Return the [x, y] coordinate for the center point of the cell that contains the specified text.  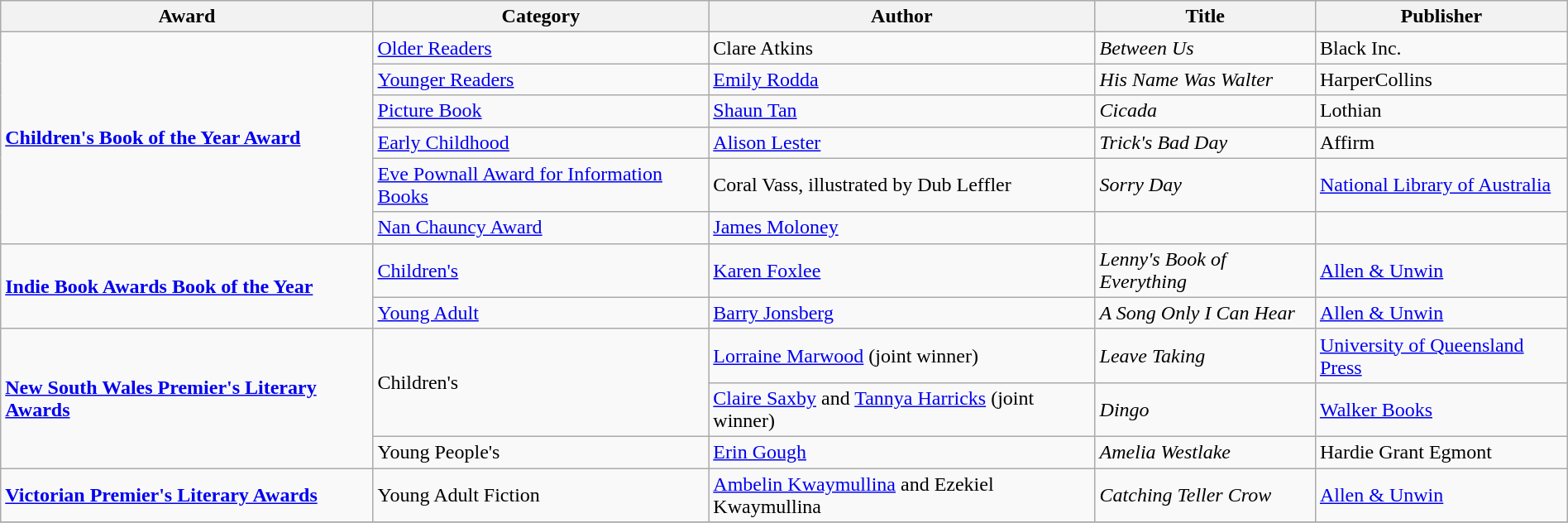
Black Inc. [1441, 48]
Author [901, 17]
Nan Chauncy Award [541, 228]
National Library of Australia [1441, 185]
Leave Taking [1205, 356]
Lothian [1441, 111]
Erin Gough [901, 452]
Children's Book of the Year Award [187, 137]
Catching Teller Crow [1205, 495]
Early Childhood [541, 142]
James Moloney [901, 228]
Award [187, 17]
Younger Readers [541, 79]
Walker Books [1441, 409]
Young Adult [541, 313]
Barry Jonsberg [901, 313]
Eve Pownall Award for Information Books [541, 185]
Picture Book [541, 111]
Older Readers [541, 48]
Affirm [1441, 142]
Karen Foxlee [901, 270]
Amelia Westlake [1205, 452]
Hardie Grant Egmont [1441, 452]
Alison Lester [901, 142]
Clare Atkins [901, 48]
Lenny's Book of Everything [1205, 270]
Victorian Premier's Literary Awards [187, 495]
Indie Book Awards Book of the Year [187, 286]
A Song Only I Can Hear [1205, 313]
Dingo [1205, 409]
Coral Vass, illustrated by Dub Leffler [901, 185]
New South Wales Premier's Literary Awards [187, 398]
Young Adult Fiction [541, 495]
Shaun Tan [901, 111]
Cicada [1205, 111]
Claire Saxby and Tannya Harricks (joint winner) [901, 409]
Lorraine Marwood (joint winner) [901, 356]
Ambelin Kwaymullina and Ezekiel Kwaymullina [901, 495]
Publisher [1441, 17]
Title [1205, 17]
Between Us [1205, 48]
Trick's Bad Day [1205, 142]
University of Queensland Press [1441, 356]
Category [541, 17]
Emily Rodda [901, 79]
His Name Was Walter [1205, 79]
Sorry Day [1205, 185]
Young People's [541, 452]
HarperCollins [1441, 79]
